Output the (x, y) coordinate of the center of the cell containing the given text.  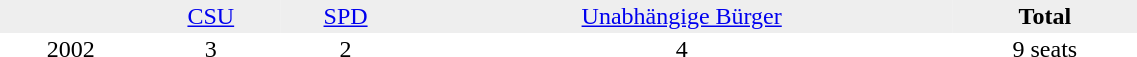
SPD (346, 16)
CSU (211, 16)
Unabhängige Bürger (682, 16)
Total (1044, 16)
